Detect which cell encompasses the target text, then output its [x, y] center coordinate. 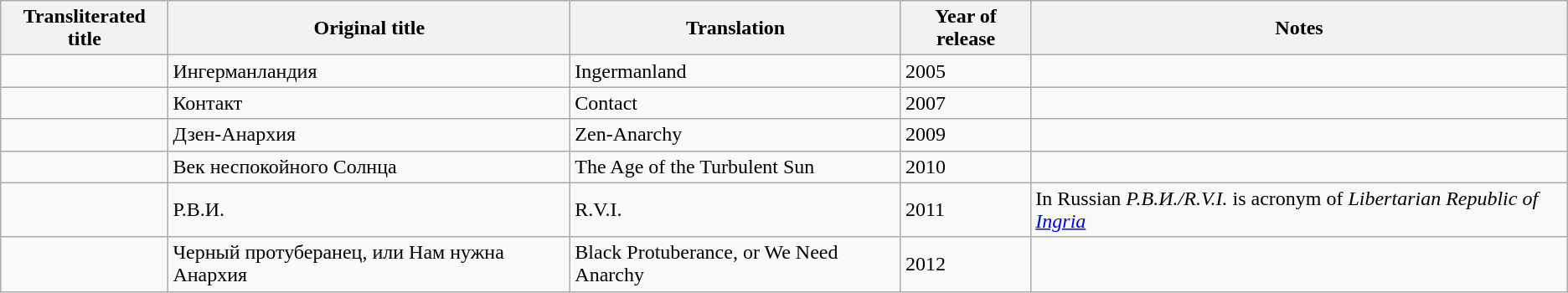
Контакт [369, 103]
R.V.I. [735, 209]
Year of release [965, 28]
2005 [965, 71]
2007 [965, 103]
Transliterated title [85, 28]
Translation [735, 28]
Contact [735, 103]
Ingermanland [735, 71]
Notes [1299, 28]
2012 [965, 265]
2010 [965, 167]
Black Protuberance, or We Need Anarchy [735, 265]
Век неспокойного Солнца [369, 167]
Zen-Anarchy [735, 135]
2011 [965, 209]
The Age of the Turbulent Sun [735, 167]
Ингерманландия [369, 71]
Р.В.И. [369, 209]
Черный протуберанец, или Нам нужна Анархия [369, 265]
In Russian Р.В.И./R.V.I. is acronym of Libertarian Republic of Ingria [1299, 209]
Original title [369, 28]
Дзен-Анархия [369, 135]
2009 [965, 135]
